Return [x, y] of the center of cell containing provided text 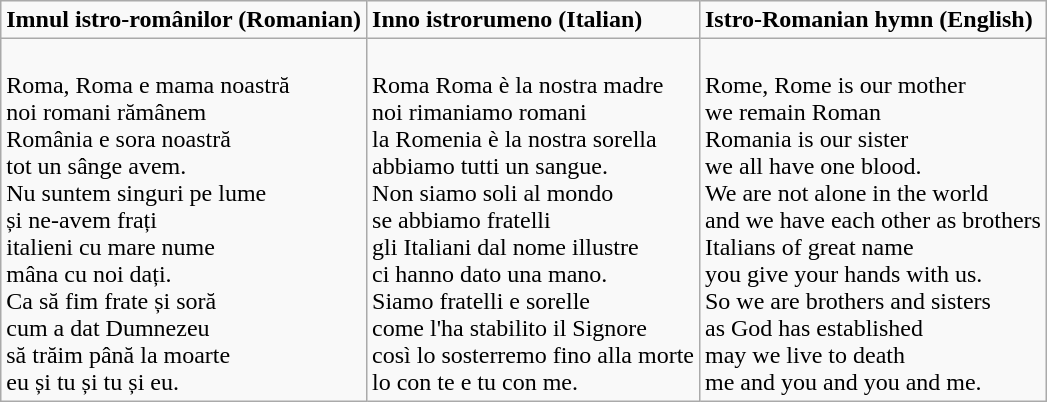
Imnul istro-românilor (Romanian) [184, 20]
Istro-Romanian hymn (English) [872, 20]
Inno istrorumeno (Italian) [534, 20]
